Return the [x, y] coordinate for the center point of the cell that contains the specified text.  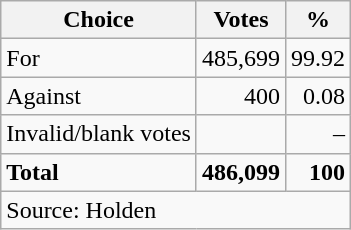
Against [99, 96]
Total [99, 172]
0.08 [318, 96]
Votes [240, 20]
% [318, 20]
For [99, 58]
Choice [99, 20]
Source: Holden [176, 210]
Invalid/blank votes [99, 134]
400 [240, 96]
– [318, 134]
485,699 [240, 58]
99.92 [318, 58]
100 [318, 172]
486,099 [240, 172]
